Search for the cell housing the specified text and yield its [x, y] center coordinate. 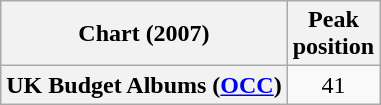
Chart (2007) [144, 34]
UK Budget Albums (OCC) [144, 85]
41 [333, 85]
Peakposition [333, 34]
